Capture the cell that displays the provided text and extract its (X, Y) central coordinate. 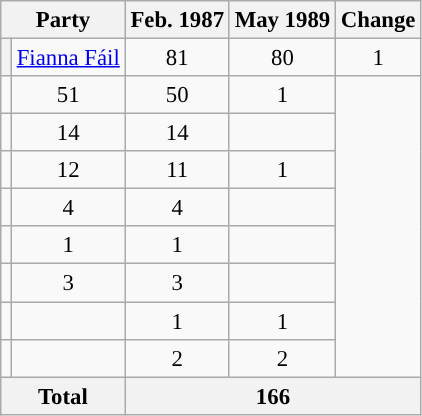
Change (378, 20)
166 (273, 396)
Party (63, 20)
Total (63, 396)
Feb. 1987 (177, 20)
81 (177, 58)
51 (68, 95)
80 (282, 58)
Fianna Fáil (68, 58)
11 (177, 170)
12 (68, 170)
May 1989 (282, 20)
50 (177, 95)
